Return the (x, y) coordinate for the center point of the cell that contains the specified text.  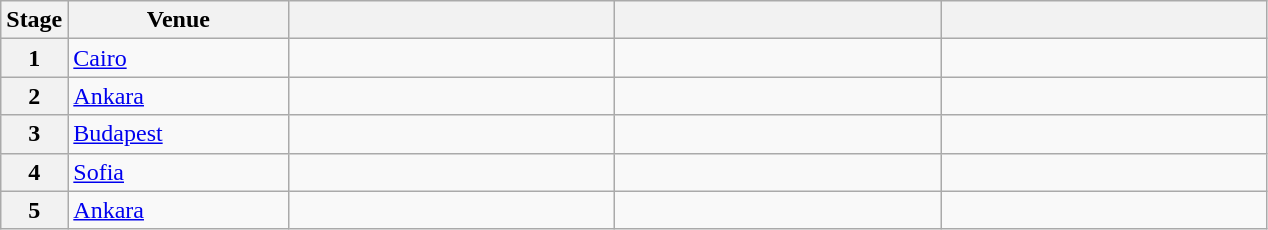
Stage (34, 20)
Venue (178, 20)
Cairo (178, 58)
Budapest (178, 134)
4 (34, 172)
Sofia (178, 172)
3 (34, 134)
5 (34, 210)
2 (34, 96)
1 (34, 58)
